Find where the given text appears and provide that cell's center as (x, y) coordinate. 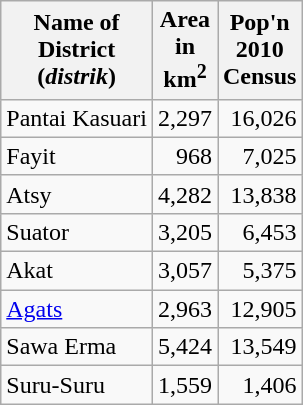
2,963 (184, 309)
6,453 (260, 232)
Pantai Kasuari (77, 118)
1,406 (260, 385)
1,559 (184, 385)
Pop'n 2010Census (260, 50)
Name ofDistrict(distrik) (77, 50)
3,057 (184, 271)
4,282 (184, 194)
3,205 (184, 232)
5,375 (260, 271)
Sawa Erma (77, 347)
12,905 (260, 309)
Suru-Suru (77, 385)
Agats (77, 309)
Areainkm2 (184, 50)
Atsy (77, 194)
Fayit (77, 156)
7,025 (260, 156)
13,549 (260, 347)
13,838 (260, 194)
Akat (77, 271)
16,026 (260, 118)
968 (184, 156)
5,424 (184, 347)
2,297 (184, 118)
Suator (77, 232)
